Capture the cell that displays the provided text and extract its [X, Y] central coordinate. 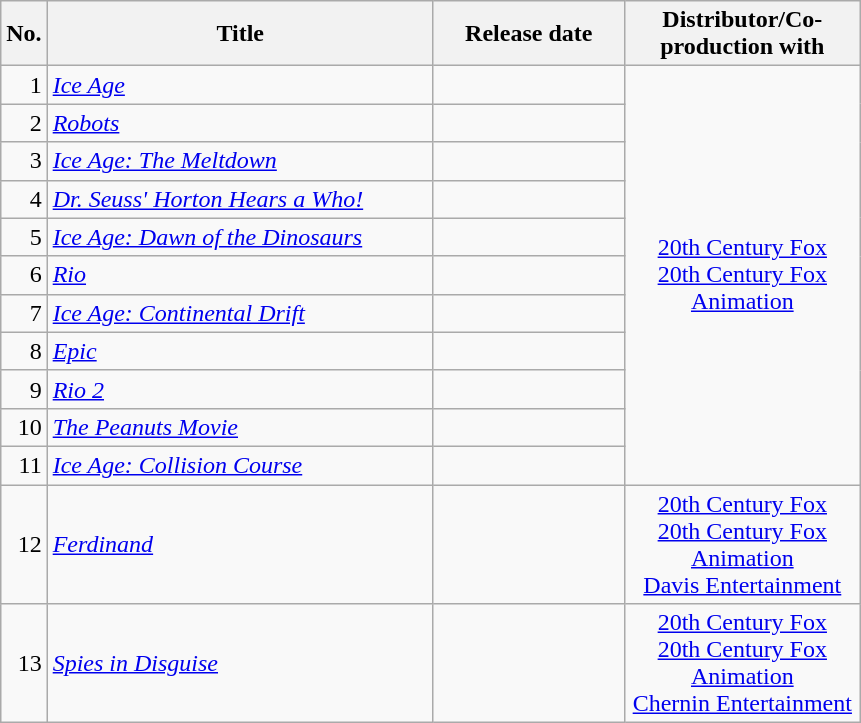
6 [24, 275]
Spies in Disguise [240, 664]
20th Century Fox20th Century Fox AnimationChernin Entertainment [742, 664]
Rio 2 [240, 389]
2 [24, 123]
13 [24, 664]
Release date [528, 34]
Ice Age: The Meltdown [240, 161]
3 [24, 161]
5 [24, 237]
Ice Age: Continental Drift [240, 313]
Dr. Seuss' Horton Hears a Who! [240, 199]
Ice Age [240, 85]
7 [24, 313]
4 [24, 199]
Ice Age: Dawn of the Dinosaurs [240, 237]
No. [24, 34]
Distributor/Co-production with [742, 34]
8 [24, 351]
20th Century Fox20th Century Fox Animation [742, 276]
Ferdinand [240, 544]
9 [24, 389]
10 [24, 427]
Ice Age: Collision Course [240, 465]
Rio [240, 275]
20th Century Fox20th Century Fox AnimationDavis Entertainment [742, 544]
The Peanuts Movie [240, 427]
11 [24, 465]
1 [24, 85]
Title [240, 34]
12 [24, 544]
Robots [240, 123]
Epic [240, 351]
